For the text-containing cell, return its midpoint in [x, y] coordinate format. 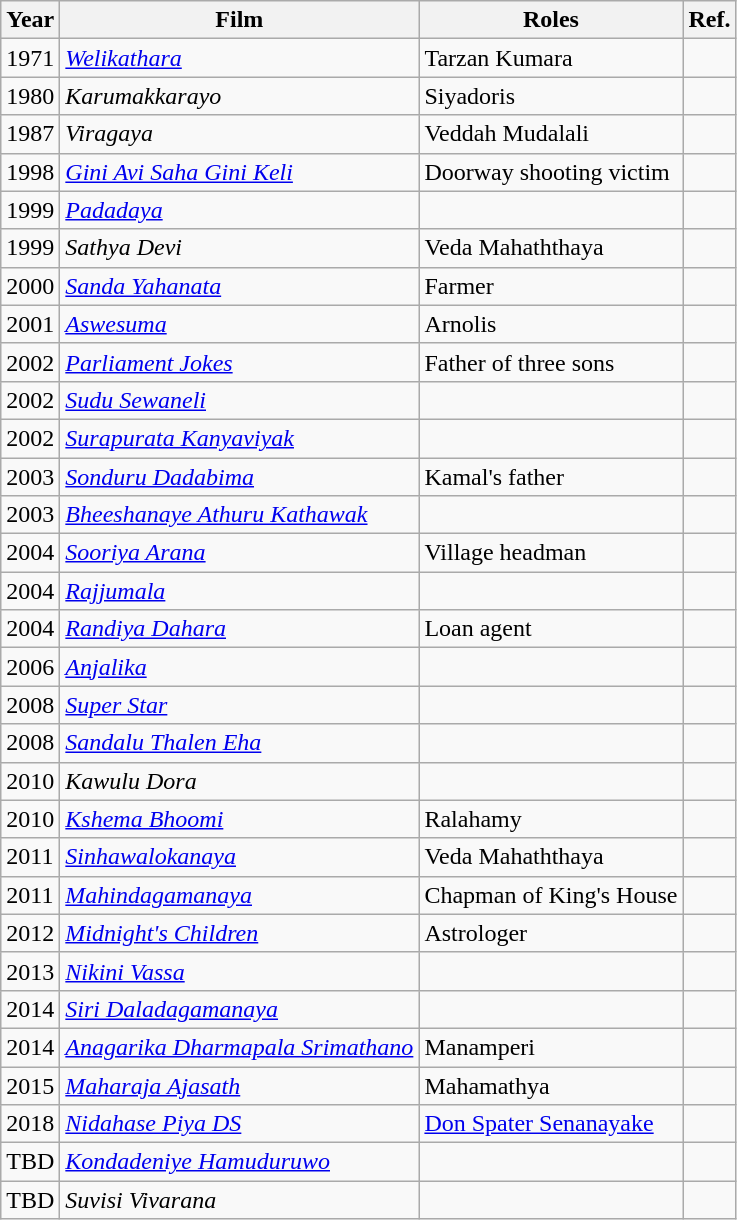
Farmer [551, 286]
2000 [30, 286]
Nikini Vassa [240, 971]
Gini Avi Saha Gini Keli [240, 172]
Siyadoris [551, 96]
Rajjumala [240, 591]
Year [30, 20]
Doorway shooting victim [551, 172]
1971 [30, 58]
Sanda Yahanata [240, 286]
Sandalu Thalen Eha [240, 743]
Kondadeniye Hamuduruwo [240, 1162]
Veddah Mudalali [551, 134]
2015 [30, 1085]
Astrologer [551, 933]
Padadaya [240, 210]
Maharaja Ajasath [240, 1085]
Sonduru Dadabima [240, 477]
Loan agent [551, 629]
Anjalika [240, 667]
Bheeshanaye Athuru Kathawak [240, 515]
Chapman of King's House [551, 895]
1998 [30, 172]
Sooriya Arana [240, 553]
Mahindagamanaya [240, 895]
2001 [30, 324]
Sinhawalokanaya [240, 857]
Sudu Sewaneli [240, 400]
2018 [30, 1124]
Ref. [710, 20]
1987 [30, 134]
Welikathara [240, 58]
Anagarika Dharmapala Srimathano [240, 1047]
Roles [551, 20]
2013 [30, 971]
Nidahase Piya DS [240, 1124]
Surapurata Kanyaviyak [240, 438]
2006 [30, 667]
Manamperi [551, 1047]
Don Spater Senanayake [551, 1124]
Super Star [240, 705]
Father of three sons [551, 362]
2012 [30, 933]
Sathya Devi [240, 248]
Suvisi Vivarana [240, 1200]
Randiya Dahara [240, 629]
Arnolis [551, 324]
Village headman [551, 553]
Ralahamy [551, 819]
Siri Daladagamanaya [240, 1009]
Viragaya [240, 134]
Mahamathya [551, 1085]
Kshema Bhoomi [240, 819]
Parliament Jokes [240, 362]
Karumakkarayo [240, 96]
Aswesuma [240, 324]
Midnight's Children [240, 933]
1980 [30, 96]
Film [240, 20]
Tarzan Kumara [551, 58]
Kamal's father [551, 477]
Kawulu Dora [240, 781]
